Determine the (x, y) coordinate at the center of the cell enclosing the given text.  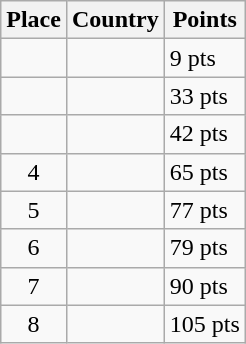
6 (34, 248)
Place (34, 20)
77 pts (204, 210)
7 (34, 286)
Country (115, 20)
8 (34, 324)
79 pts (204, 248)
42 pts (204, 134)
105 pts (204, 324)
33 pts (204, 96)
Points (204, 20)
65 pts (204, 172)
4 (34, 172)
90 pts (204, 286)
9 pts (204, 58)
5 (34, 210)
